Return the (X, Y) coordinate for the center point of the cell that contains the specified text.  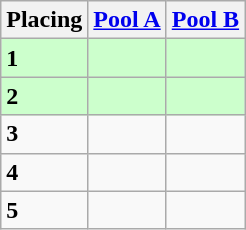
2 (44, 96)
1 (44, 58)
5 (44, 210)
Placing (44, 20)
Pool B (205, 20)
4 (44, 172)
3 (44, 134)
Pool A (127, 20)
